Search for the cell housing the specified text and yield its (x, y) center coordinate. 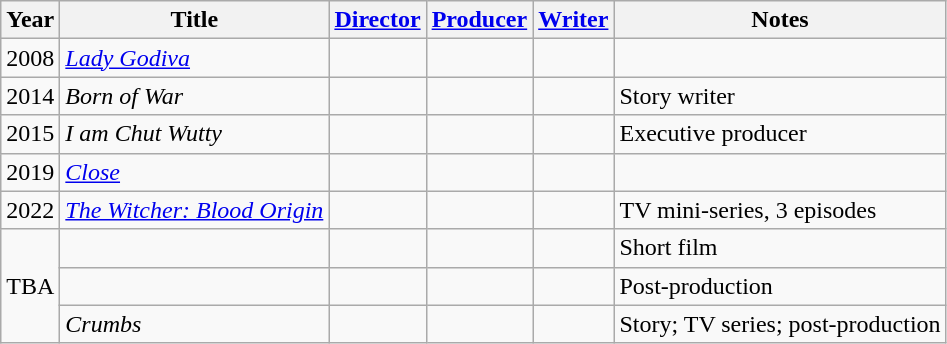
Year (30, 20)
2014 (30, 96)
Lady Godiva (194, 58)
Short film (780, 248)
2022 (30, 210)
Title (194, 20)
2008 (30, 58)
Executive producer (780, 134)
Producer (480, 20)
Crumbs (194, 324)
Story writer (780, 96)
2015 (30, 134)
Writer (574, 20)
I am Chut Wutty (194, 134)
Director (378, 20)
TV mini-series, 3 episodes (780, 210)
2019 (30, 172)
Notes (780, 20)
Born of War (194, 96)
Close (194, 172)
TBA (30, 286)
Story; TV series; post-production (780, 324)
The Witcher: Blood Origin (194, 210)
Post-production (780, 286)
